Pinpoint the cell where the given text exists, returning its [x, y] midpoint coordinate. 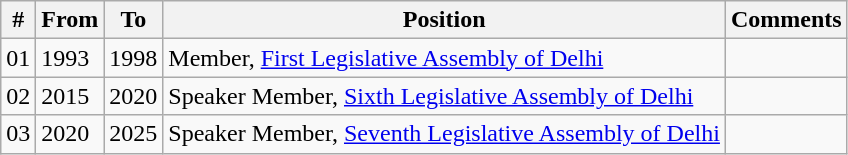
01 [18, 58]
Speaker Member, Sixth Legislative Assembly of Delhi [444, 96]
2025 [134, 134]
# [18, 20]
Comments [786, 20]
1998 [134, 58]
02 [18, 96]
Speaker Member, Seventh Legislative Assembly of Delhi [444, 134]
Position [444, 20]
From [70, 20]
1993 [70, 58]
2015 [70, 96]
03 [18, 134]
To [134, 20]
Member, First Legislative Assembly of Delhi [444, 58]
